Scan for the cell matching the given text and deliver its (x, y) coordinate at center. 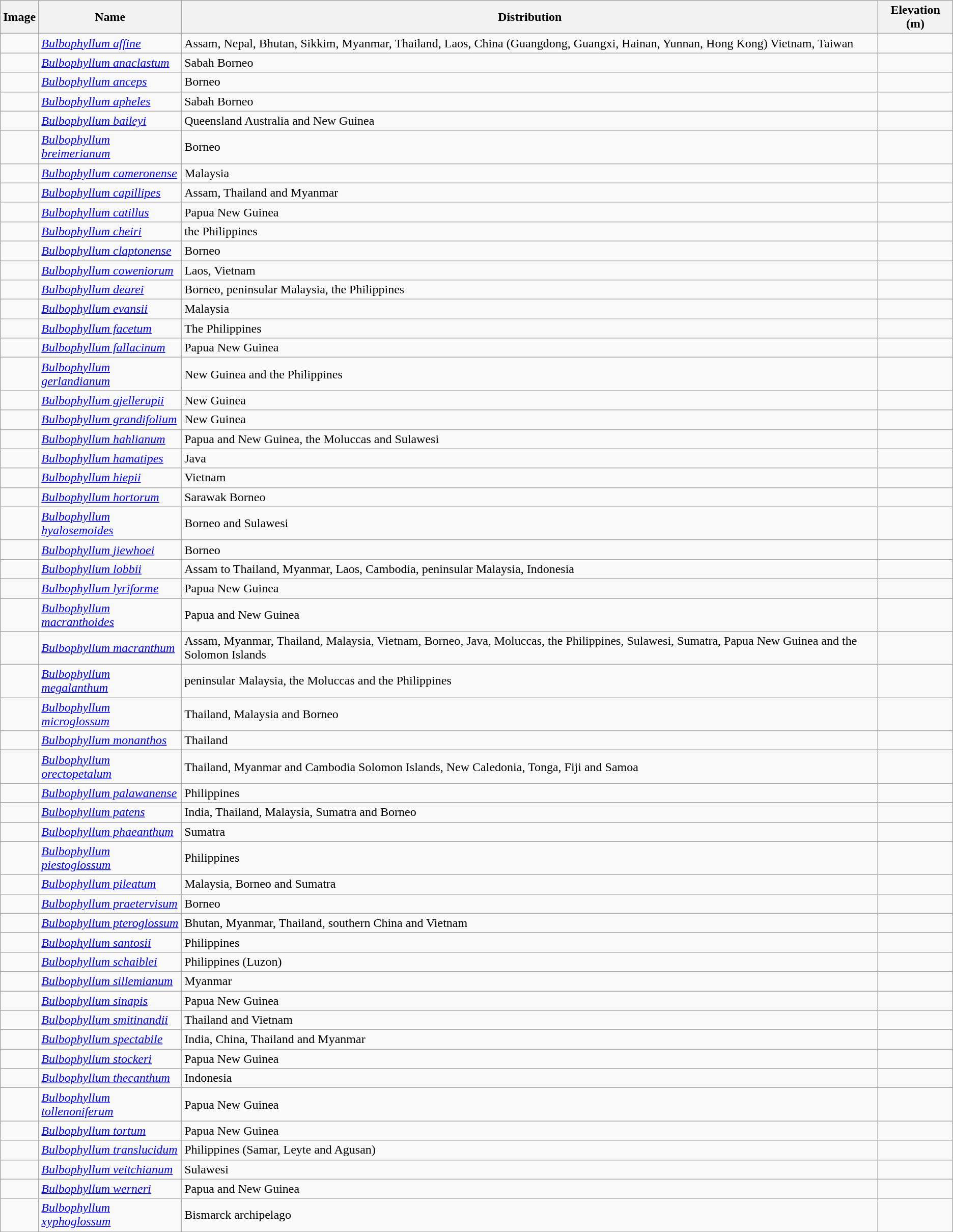
Bulbophyllum microglossum (110, 714)
Bulbophyllum tollenoniferum (110, 1104)
Bulbophyllum anaclastum (110, 63)
Sumatra (530, 832)
Bulbophyllum hiepii (110, 478)
Philippines (Luzon) (530, 962)
Papua and New Guinea, the Moluccas and Sulawesi (530, 439)
Bulbophyllum monanthos (110, 741)
Bulbophyllum translucidum (110, 1150)
Bulbophyllum megalanthum (110, 681)
Bulbophyllum patens (110, 812)
Assam, Nepal, Bhutan, Sikkim, Myanmar, Thailand, Laos, China (Guangdong, Guangxi, Hainan, Yunnan, Hong Kong) Vietnam, Taiwan (530, 43)
Bulbophyllum facetum (110, 328)
Queensland Australia and New Guinea (530, 121)
Bulbophyllum coweniorum (110, 270)
Bulbophyllum spectabile (110, 1039)
Bulbophyllum apheles (110, 101)
Distribution (530, 17)
Bulbophyllum hortorum (110, 497)
Bulbophyllum hyalosemoides (110, 524)
Bulbophyllum evansii (110, 309)
Sulawesi (530, 1169)
Bulbophyllum xyphoglossum (110, 1215)
Bulbophyllum jiewhoei (110, 550)
Borneo, peninsular Malaysia, the Philippines (530, 290)
Bulbophyllum phaeanthum (110, 832)
The Philippines (530, 328)
Bulbophyllum gerlandianum (110, 374)
Thailand, Myanmar and Cambodia Solomon Islands, New Caledonia, Tonga, Fiji and Samoa (530, 767)
Bulbophyllum cameronense (110, 173)
Bulbophyllum lobbii (110, 569)
Thailand, Malaysia and Borneo (530, 714)
Assam, Myanmar, Thailand, Malaysia, Vietnam, Borneo, Java, Moluccas, the Philippines, Sulawesi, Sumatra, Papua New Guinea and the Solomon Islands (530, 648)
Bulbophyllum lyriforme (110, 588)
Bulbophyllum capillipes (110, 193)
India, Thailand, Malaysia, Sumatra and Borneo (530, 812)
the Philippines (530, 231)
Bulbophyllum piestoglossum (110, 858)
Bulbophyllum santosii (110, 942)
Bulbophyllum hamatipes (110, 458)
Bulbophyllum schaiblei (110, 962)
Indonesia (530, 1078)
Bulbophyllum breimerianum (110, 147)
Thailand (530, 741)
Bulbophyllum orectopetalum (110, 767)
Bulbophyllum tortum (110, 1131)
New Guinea and the Philippines (530, 374)
peninsular Malaysia, the Moluccas and the Philippines (530, 681)
Bulbophyllum affine (110, 43)
Image (19, 17)
Bulbophyllum werneri (110, 1189)
Bulbophyllum hahlianum (110, 439)
Name (110, 17)
Bulbophyllum smitinandii (110, 1020)
Bulbophyllum macranthoides (110, 614)
Bulbophyllum claptonense (110, 251)
Bulbophyllum gjellerupii (110, 400)
Borneo and Sulawesi (530, 524)
Philippines (Samar, Leyte and Agusan) (530, 1150)
Bulbophyllum pileatum (110, 884)
Bulbophyllum stockeri (110, 1059)
Bulbophyllum sillemianum (110, 981)
Bulbophyllum macranthum (110, 648)
Elevation (m) (915, 17)
Assam, Thailand and Myanmar (530, 193)
Bulbophyllum grandifolium (110, 420)
Bulbophyllum thecanthum (110, 1078)
Bulbophyllum cheiri (110, 231)
Sarawak Borneo (530, 497)
Bulbophyllum veitchianum (110, 1169)
Bulbophyllum palawanense (110, 793)
Bulbophyllum sinapis (110, 1001)
Bulbophyllum baileyi (110, 121)
Bulbophyllum praetervisum (110, 904)
Bulbophyllum dearei (110, 290)
Bulbophyllum catillus (110, 212)
Bismarck archipelago (530, 1215)
Bulbophyllum pteroglossum (110, 923)
Bulbophyllum anceps (110, 82)
Laos, Vietnam (530, 270)
Myanmar (530, 981)
India, China, Thailand and Myanmar (530, 1039)
Bhutan, Myanmar, Thailand, southern China and Vietnam (530, 923)
Java (530, 458)
Assam to Thailand, Myanmar, Laos, Cambodia, peninsular Malaysia, Indonesia (530, 569)
Bulbophyllum fallacinum (110, 348)
Vietnam (530, 478)
Thailand and Vietnam (530, 1020)
Malaysia, Borneo and Sumatra (530, 884)
